Extract the [x, y] coordinate from the center of the cell holding the provided text.  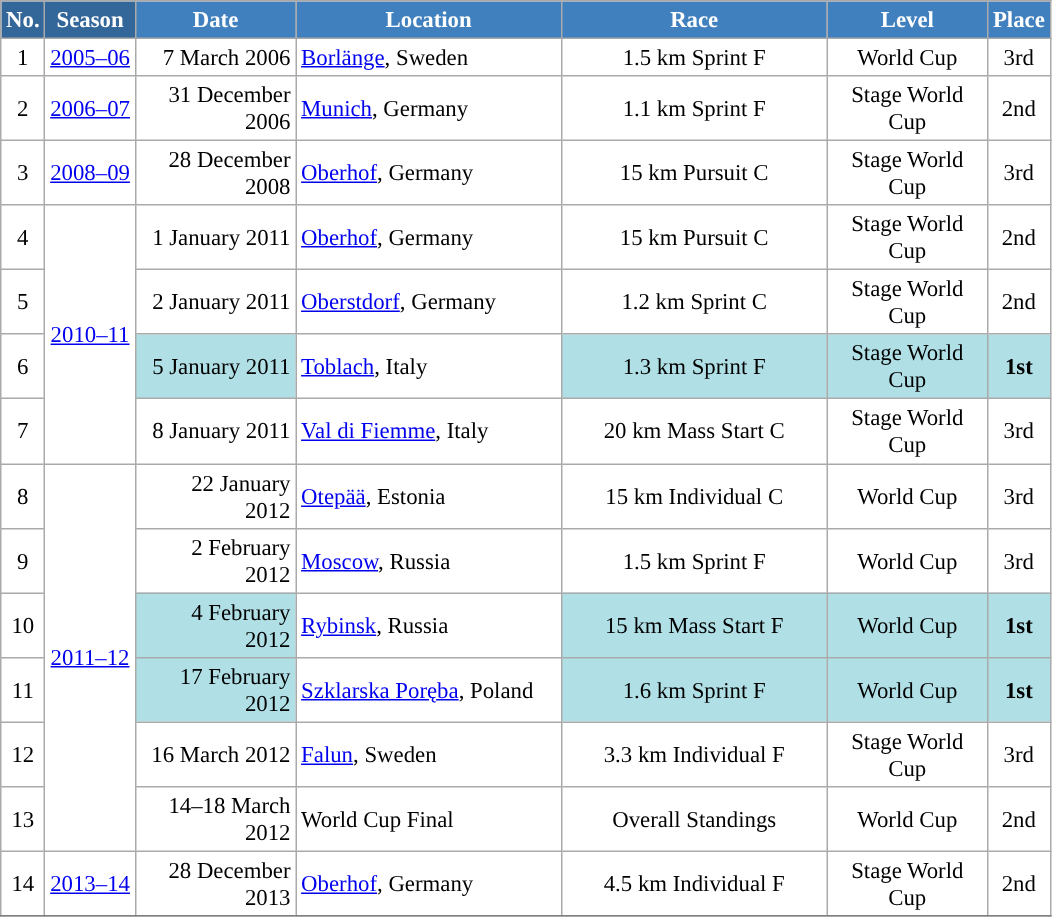
6 [23, 366]
5 [23, 302]
15 km Individual C [694, 496]
7 March 2006 [216, 58]
10 [23, 626]
14–18 March 2012 [216, 820]
2 [23, 108]
World Cup Final [429, 820]
14 [23, 884]
Szklarska Poręba, Poland [429, 690]
2 January 2011 [216, 302]
Munich, Germany [429, 108]
31 December 2006 [216, 108]
1.6 km Sprint F [694, 690]
1.2 km Sprint C [694, 302]
Falun, Sweden [429, 754]
Place [1019, 20]
2010–11 [90, 334]
4.5 km Individual F [694, 884]
2008–09 [90, 174]
8 [23, 496]
Race [694, 20]
2013–14 [90, 884]
Level [908, 20]
2006–07 [90, 108]
Season [90, 20]
2 February 2012 [216, 560]
Borlänge, Sweden [429, 58]
28 December 2013 [216, 884]
11 [23, 690]
20 km Mass Start C [694, 432]
4 [23, 238]
1.3 km Sprint F [694, 366]
12 [23, 754]
3 [23, 174]
16 March 2012 [216, 754]
Val di Fiemme, Italy [429, 432]
Moscow, Russia [429, 560]
3.3 km Individual F [694, 754]
Rybinsk, Russia [429, 626]
15 km Mass Start F [694, 626]
7 [23, 432]
8 January 2011 [216, 432]
28 December 2008 [216, 174]
1.1 km Sprint F [694, 108]
22 January 2012 [216, 496]
9 [23, 560]
17 February 2012 [216, 690]
2011–12 [90, 658]
Date [216, 20]
Overall Standings [694, 820]
Oberstdorf, Germany [429, 302]
1 January 2011 [216, 238]
Otepää, Estonia [429, 496]
2005–06 [90, 58]
1 [23, 58]
No. [23, 20]
Toblach, Italy [429, 366]
4 February 2012 [216, 626]
5 January 2011 [216, 366]
13 [23, 820]
Location [429, 20]
